Identify which cell holds the provided text, then report its (X, Y) central coordinate. 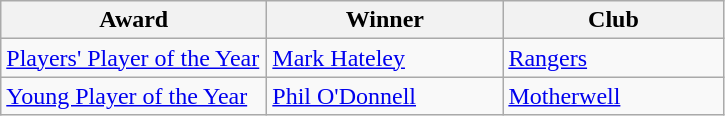
Players' Player of the Year (134, 58)
Motherwell (614, 96)
Rangers (614, 58)
Mark Hateley (385, 58)
Winner (385, 20)
Award (134, 20)
Young Player of the Year (134, 96)
Club (614, 20)
Phil O'Donnell (385, 96)
